Locate the cell with the specified text and output its (X, Y) center coordinate. 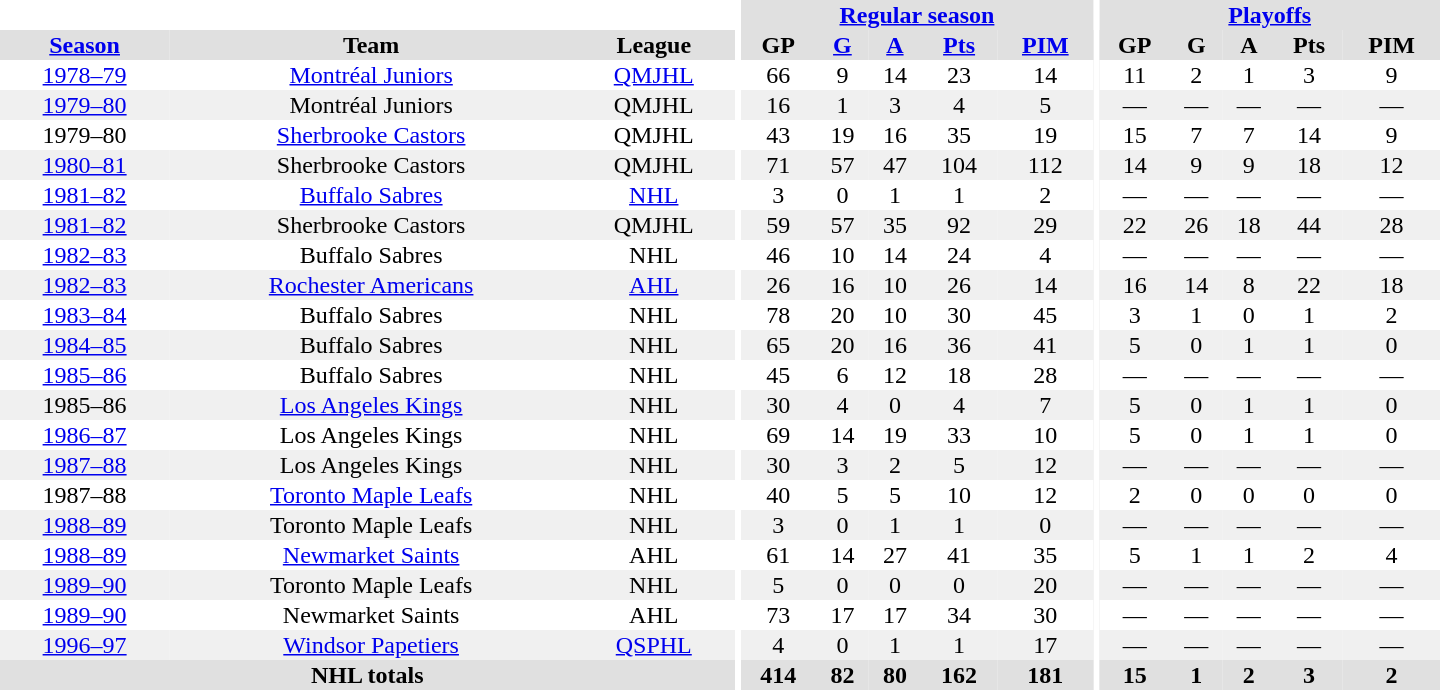
40 (778, 495)
QSPHL (654, 645)
League (654, 45)
414 (778, 675)
92 (959, 225)
112 (1046, 165)
1983–84 (84, 315)
71 (778, 165)
162 (959, 675)
Windsor Papetiers (371, 645)
73 (778, 615)
43 (778, 135)
1980–81 (84, 165)
65 (778, 345)
29 (1046, 225)
8 (1249, 285)
69 (778, 435)
1984–85 (84, 345)
46 (778, 255)
82 (842, 675)
44 (1309, 225)
NHL totals (368, 675)
181 (1046, 675)
27 (895, 555)
78 (778, 315)
33 (959, 435)
61 (778, 555)
59 (778, 225)
34 (959, 615)
6 (842, 375)
1978–79 (84, 75)
Playoffs (1270, 15)
Team (371, 45)
Regular season (916, 15)
23 (959, 75)
11 (1134, 75)
1986–87 (84, 435)
36 (959, 345)
104 (959, 165)
Rochester Americans (371, 285)
47 (895, 165)
Season (84, 45)
24 (959, 255)
66 (778, 75)
80 (895, 675)
1996–97 (84, 645)
